Output the [x, y] coordinate of the center of the cell containing the given text.  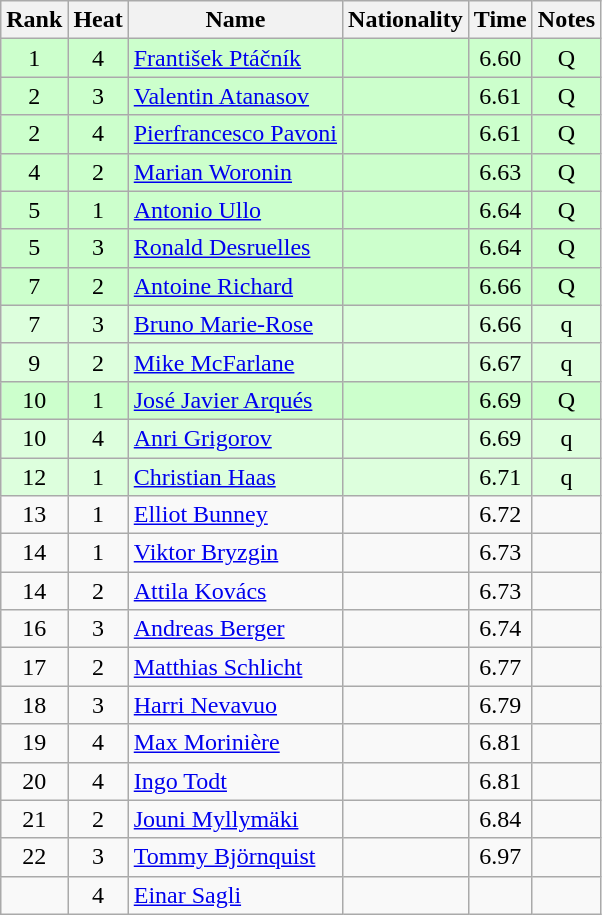
Heat [98, 20]
Attila Kovács [235, 591]
Christian Haas [235, 477]
Nationality [406, 20]
22 [34, 857]
18 [34, 705]
Tommy Björnquist [235, 857]
Viktor Bryzgin [235, 553]
Ronald Desruelles [235, 248]
6.67 [500, 362]
6.84 [500, 819]
6.97 [500, 857]
Notes [566, 20]
Bruno Marie-Rose [235, 324]
6.72 [500, 515]
Matthias Schlicht [235, 667]
12 [34, 477]
6.63 [500, 172]
Rank [34, 20]
6.77 [500, 667]
Harri Nevavuo [235, 705]
Elliot Bunney [235, 515]
Valentin Atanasov [235, 96]
21 [34, 819]
Antonio Ullo [235, 210]
Pierfrancesco Pavoni [235, 134]
19 [34, 743]
Jouni Myllymäki [235, 819]
José Javier Arqués [235, 400]
6.79 [500, 705]
Anri Grigorov [235, 438]
Ingo Todt [235, 781]
13 [34, 515]
9 [34, 362]
Name [235, 20]
Mike McFarlane [235, 362]
20 [34, 781]
17 [34, 667]
Time [500, 20]
Marian Woronin [235, 172]
6.60 [500, 58]
Max Morinière [235, 743]
6.74 [500, 629]
16 [34, 629]
Andreas Berger [235, 629]
6.71 [500, 477]
František Ptáčník [235, 58]
Antoine Richard [235, 286]
Einar Sagli [235, 895]
